Output the [x, y] coordinate of the center of the cell containing the given text.  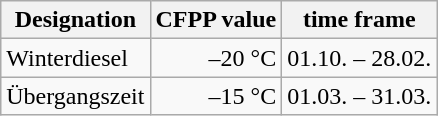
Designation [76, 20]
01.10. – 28.02. [360, 58]
–15 °C [216, 96]
Winterdiesel [76, 58]
–20 °C [216, 58]
time frame [360, 20]
Übergangszeit [76, 96]
01.03. – 31.03. [360, 96]
CFPP value [216, 20]
